Pinpoint the cell where the given text exists, returning its (x, y) midpoint coordinate. 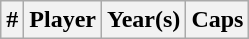
Year(s) (144, 20)
Player (63, 20)
Caps (218, 20)
# (12, 20)
